Capture the cell that displays the provided text and extract its (x, y) central coordinate. 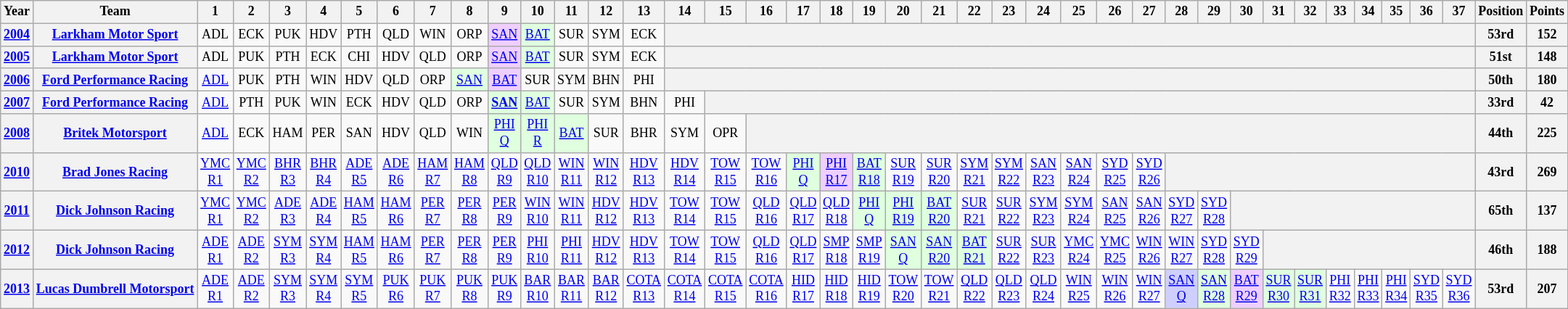
29 (1215, 12)
2013 (17, 289)
43rd (1501, 172)
WIN R10 (538, 211)
HID R17 (803, 289)
SYM R24 (1079, 211)
31 (1278, 12)
SUR R19 (903, 172)
SAN R20 (939, 250)
OPR (726, 133)
BAR R11 (572, 289)
12 (606, 12)
8 (470, 12)
SYD R27 (1181, 211)
SYD R35 (1427, 289)
CHI (360, 57)
QLD R10 (538, 172)
PHI R19 (903, 211)
42 (1547, 102)
QLD R23 (1009, 289)
225 (1547, 133)
148 (1547, 57)
PHI R10 (538, 250)
24 (1043, 12)
QLD R24 (1043, 289)
PHI R11 (572, 250)
2006 (17, 80)
65th (1501, 211)
2007 (17, 102)
PUK R9 (504, 289)
Britek Motorsport (115, 133)
Team (115, 12)
2012 (17, 250)
25 (1079, 12)
SUR R20 (939, 172)
BAT R21 (974, 250)
PHI R34 (1396, 289)
ADE R3 (287, 211)
SMP R18 (837, 250)
51st (1501, 57)
SYM R21 (974, 172)
2004 (17, 35)
180 (1547, 80)
HAM (287, 133)
50th (1501, 80)
15 (726, 12)
PHI R (538, 133)
BAR R10 (538, 289)
SYD R36 (1458, 289)
35 (1396, 12)
33rd (1501, 102)
SUR R21 (974, 211)
BAT R20 (939, 211)
BHR R4 (324, 172)
46th (1501, 250)
19 (869, 12)
COTA R16 (766, 289)
21 (939, 12)
QLD R18 (837, 211)
QLD R9 (504, 172)
13 (644, 12)
34 (1368, 12)
HAM R7 (432, 172)
Year (17, 12)
20 (903, 12)
ADE R5 (360, 172)
SUR R31 (1310, 289)
Position (1501, 12)
33 (1339, 12)
BHR (644, 133)
9 (504, 12)
PHI R32 (1339, 289)
Lucas Dumbrell Motorsport (115, 289)
2011 (17, 211)
4 (324, 12)
SYM R22 (1009, 172)
17 (803, 12)
5 (360, 12)
269 (1547, 172)
11 (572, 12)
207 (1547, 289)
SYM R5 (360, 289)
SYD R25 (1115, 172)
BAT R29 (1247, 289)
26 (1115, 12)
QLD R22 (974, 289)
HID R19 (869, 289)
TOW R21 (939, 289)
SAN R28 (1215, 289)
3 (287, 12)
16 (766, 12)
PER (324, 133)
14 (684, 12)
PUK R8 (470, 289)
ADE R6 (396, 172)
2005 (17, 57)
SAN R25 (1115, 211)
COTA R14 (684, 289)
36 (1427, 12)
PHI R33 (1368, 289)
23 (1009, 12)
28 (1181, 12)
SUR R23 (1043, 250)
WIN R12 (606, 172)
YMC R24 (1079, 250)
7 (432, 12)
TOW R16 (766, 172)
Points (1547, 12)
COTA R13 (644, 289)
1 (216, 12)
WIN R25 (1079, 289)
PUK R6 (396, 289)
30 (1247, 12)
SAN R26 (1149, 211)
22 (974, 12)
HID R18 (837, 289)
37 (1458, 12)
188 (1547, 250)
ADE R4 (324, 211)
27 (1149, 12)
SYD R29 (1247, 250)
PHI R17 (837, 172)
2010 (17, 172)
18 (837, 12)
HAM R8 (470, 172)
2008 (17, 133)
2 (251, 12)
Brad Jones Racing (115, 172)
32 (1310, 12)
SMP R19 (869, 250)
SAN R24 (1079, 172)
SAN R23 (1043, 172)
BAR R12 (606, 289)
COTA R15 (726, 289)
TOW R20 (903, 289)
44th (1501, 133)
152 (1547, 35)
137 (1547, 211)
SUR R30 (1278, 289)
BHR R3 (287, 172)
6 (396, 12)
YMC R25 (1115, 250)
10 (538, 12)
BAT R18 (869, 172)
HDV R14 (684, 172)
SYD R26 (1149, 172)
SYM R23 (1043, 211)
PUK R7 (432, 289)
